Extract the (X, Y) coordinate from the center of the cell holding the provided text.  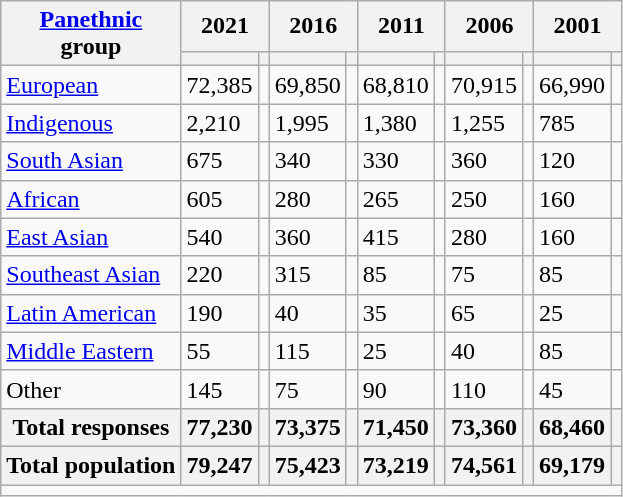
66,990 (572, 85)
2,210 (220, 123)
Panethnicgroup (91, 34)
71,450 (396, 427)
73,360 (484, 427)
35 (396, 313)
340 (308, 161)
540 (220, 237)
315 (308, 275)
120 (572, 161)
Total responses (91, 427)
145 (220, 389)
79,247 (220, 465)
605 (220, 199)
72,385 (220, 85)
69,179 (572, 465)
69,850 (308, 85)
1,995 (308, 123)
75,423 (308, 465)
Southeast Asian (91, 275)
675 (220, 161)
90 (396, 389)
77,230 (220, 427)
45 (572, 389)
African (91, 199)
2011 (401, 26)
1,380 (396, 123)
220 (220, 275)
South Asian (91, 161)
Middle Eastern (91, 351)
73,375 (308, 427)
68,810 (396, 85)
2001 (578, 26)
55 (220, 351)
70,915 (484, 85)
65 (484, 313)
115 (308, 351)
250 (484, 199)
190 (220, 313)
Total population (91, 465)
330 (396, 161)
Indigenous (91, 123)
2016 (313, 26)
73,219 (396, 465)
415 (396, 237)
European (91, 85)
1,255 (484, 123)
785 (572, 123)
110 (484, 389)
68,460 (572, 427)
Other (91, 389)
265 (396, 199)
Latin American (91, 313)
74,561 (484, 465)
2021 (225, 26)
East Asian (91, 237)
2006 (489, 26)
